Pinpoint the cell where the given text exists, returning its [x, y] midpoint coordinate. 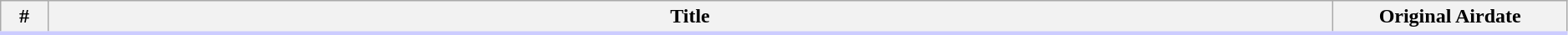
# [24, 17]
Original Airdate [1450, 17]
Title [690, 17]
